For the text-containing cell, return its midpoint in [X, Y] coordinate format. 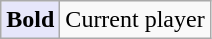
Current player [135, 20]
Bold [30, 20]
